Find where the given text appears and provide that cell's center as (X, Y) coordinate. 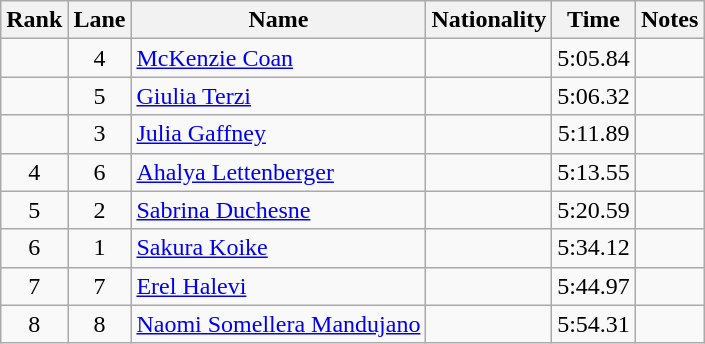
Time (594, 20)
Rank (34, 20)
Name (278, 20)
Notes (669, 20)
Ahalya Lettenberger (278, 172)
Nationality (489, 20)
5:11.89 (594, 134)
5:05.84 (594, 58)
5:44.97 (594, 286)
Sakura Koike (278, 248)
5:06.32 (594, 96)
5:13.55 (594, 172)
3 (100, 134)
Lane (100, 20)
Giulia Terzi (278, 96)
1 (100, 248)
2 (100, 210)
Julia Gaffney (278, 134)
Naomi Somellera Mandujano (278, 324)
McKenzie Coan (278, 58)
5:54.31 (594, 324)
Erel Halevi (278, 286)
Sabrina Duchesne (278, 210)
5:20.59 (594, 210)
5:34.12 (594, 248)
